Locate the cell with the specified text and output its [x, y] center coordinate. 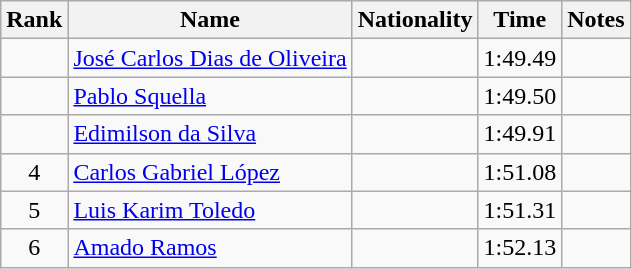
4 [34, 172]
1:52.13 [520, 248]
Time [520, 20]
1:49.91 [520, 134]
1:49.49 [520, 58]
5 [34, 210]
Pablo Squella [210, 96]
1:51.08 [520, 172]
6 [34, 248]
Edimilson da Silva [210, 134]
Rank [34, 20]
Notes [596, 20]
Luis Karim Toledo [210, 210]
Amado Ramos [210, 248]
Nationality [415, 20]
José Carlos Dias de Oliveira [210, 58]
Name [210, 20]
Carlos Gabriel López [210, 172]
1:49.50 [520, 96]
1:51.31 [520, 210]
